For the text-containing cell, return its midpoint in (x, y) coordinate format. 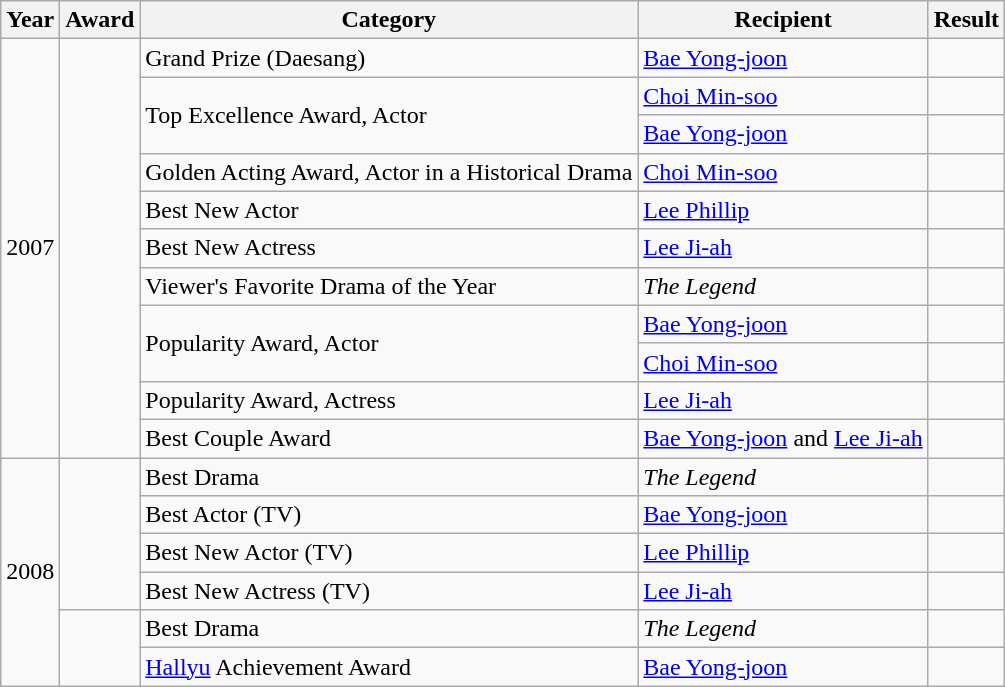
Best New Actor (389, 210)
Result (966, 20)
Award (100, 20)
Bae Yong-joon and Lee Ji-ah (783, 438)
Best Couple Award (389, 438)
Hallyu Achievement Award (389, 667)
Category (389, 20)
Best New Actress (389, 248)
Popularity Award, Actress (389, 400)
Best New Actress (TV) (389, 591)
Recipient (783, 20)
Best New Actor (TV) (389, 553)
Golden Acting Award, Actor in a Historical Drama (389, 172)
Grand Prize (Daesang) (389, 58)
Viewer's Favorite Drama of the Year (389, 286)
2008 (30, 572)
Year (30, 20)
Top Excellence Award, Actor (389, 115)
2007 (30, 248)
Best Actor (TV) (389, 515)
Popularity Award, Actor (389, 343)
